Identify which cell holds the provided text, then report its (x, y) central coordinate. 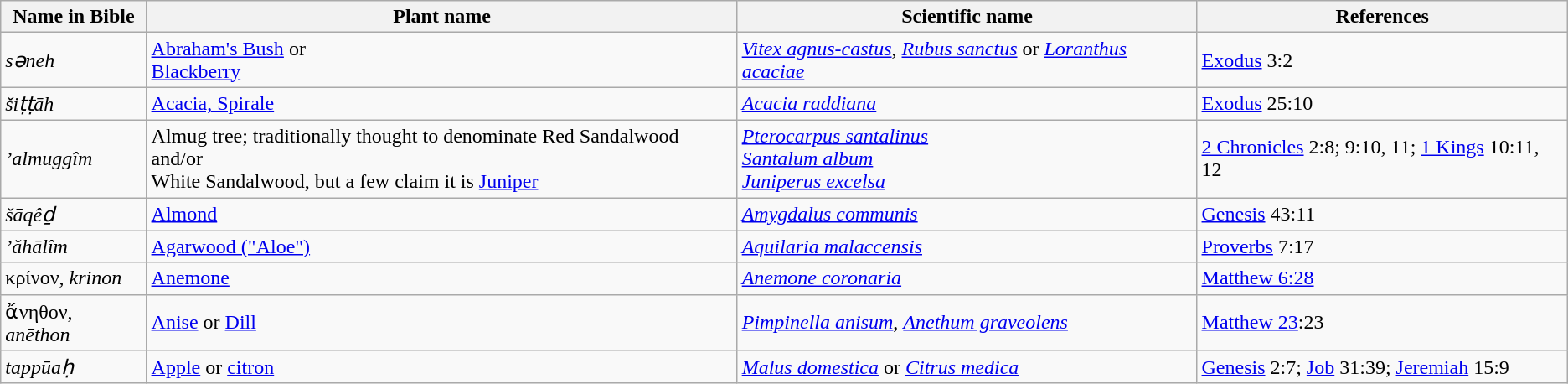
Genesis 43:11 (1382, 215)
Pterocarpus santalinusSantalum albumJuniperus excelsa (967, 158)
Exodus 3:2 (1382, 60)
’ăhālîm (74, 246)
Abraham's Bush orBlackberry (442, 60)
Matthew 23:23 (1382, 322)
Genesis 2:7; Job 31:39; Jeremiah 15:9 (1382, 367)
Scientific name (967, 17)
κρίνον, krinon (74, 278)
Amygdalus communis (967, 215)
2 Chronicles 2:8; 9:10, 11; 1 Kings 10:11, 12 (1382, 158)
Malus domestica or Citrus medica (967, 367)
tappūaḥ (74, 367)
ἄνηθον, anēthon (74, 322)
Acacia raddiana (967, 104)
Anise or Dill (442, 322)
Apple or citron (442, 367)
Matthew 6:28 (1382, 278)
səneh (74, 60)
Proverbs 7:17 (1382, 246)
Plant name (442, 17)
Pimpinella anisum, Anethum graveolens (967, 322)
’almuggîm (74, 158)
Exodus 25:10 (1382, 104)
Almond (442, 215)
Aquilaria malaccensis (967, 246)
References (1382, 17)
šiṭṭāh (74, 104)
Name in Bible (74, 17)
Vitex agnus-castus, Rubus sanctus or Loranthus acaciae (967, 60)
Almug tree; traditionally thought to denominate Red Sandalwood and/orWhite Sandalwood, but a few claim it is Juniper (442, 158)
Acacia, Spirale (442, 104)
šāqêḏ (74, 215)
Anemone coronaria (967, 278)
Agarwood ("Aloe") (442, 246)
Anemone (442, 278)
